Locate the cell with the specified text and output its [x, y] center coordinate. 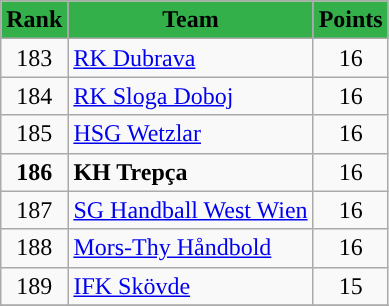
183 [34, 58]
SG Handball West Wien [190, 210]
Team [190, 20]
187 [34, 210]
189 [34, 286]
185 [34, 134]
KH Trepça [190, 172]
186 [34, 172]
188 [34, 248]
IFK Skövde [190, 286]
Rank [34, 20]
RK Sloga Doboj [190, 96]
Mors-Thy Håndbold [190, 248]
Points [350, 20]
HSG Wetzlar [190, 134]
15 [350, 286]
RK Dubrava [190, 58]
184 [34, 96]
